Determine the (x, y) coordinate at the center of the cell enclosing the given text.  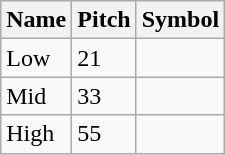
33 (104, 96)
55 (104, 134)
Low (36, 58)
Name (36, 20)
Mid (36, 96)
Pitch (104, 20)
21 (104, 58)
High (36, 134)
Symbol (180, 20)
